Return the [X, Y] coordinate for the center point of the cell that contains the specified text.  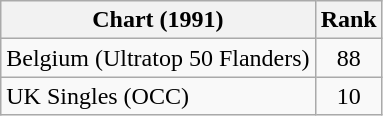
Chart (1991) [158, 20]
Rank [348, 20]
10 [348, 96]
Belgium (Ultratop 50 Flanders) [158, 58]
UK Singles (OCC) [158, 96]
88 [348, 58]
